Pinpoint the cell where the given text exists, returning its (x, y) midpoint coordinate. 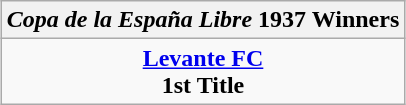
Copa de la España Libre 1937 Winners (203, 20)
Levante FC1st Title (203, 72)
